Provide the [X, Y] coordinate of the cell's center where the given text is located.  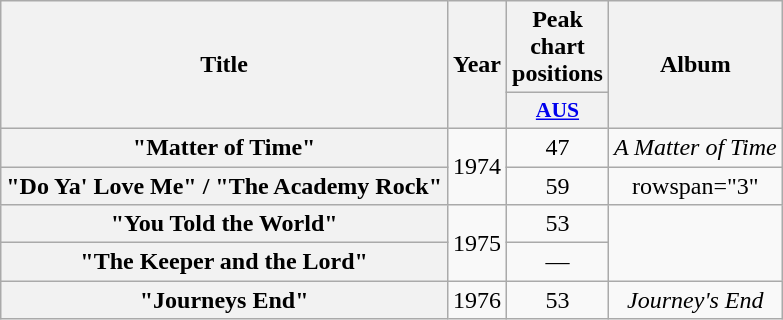
"Do Ya' Love Me" / "The Academy Rock" [224, 185]
1975 [478, 243]
Album [695, 65]
"The Keeper and the Lord" [224, 262]
AUS [558, 111]
"Matter of Time" [224, 147]
59 [558, 185]
Year [478, 65]
"Journeys End" [224, 300]
— [558, 262]
1976 [478, 300]
Peak chart positions [558, 47]
rowspan="3" [695, 185]
Title [224, 65]
"You Told the World" [224, 224]
47 [558, 147]
1974 [478, 166]
Journey's End [695, 300]
A Matter of Time [695, 147]
